Output the (X, Y) coordinate of the center of the cell containing the given text.  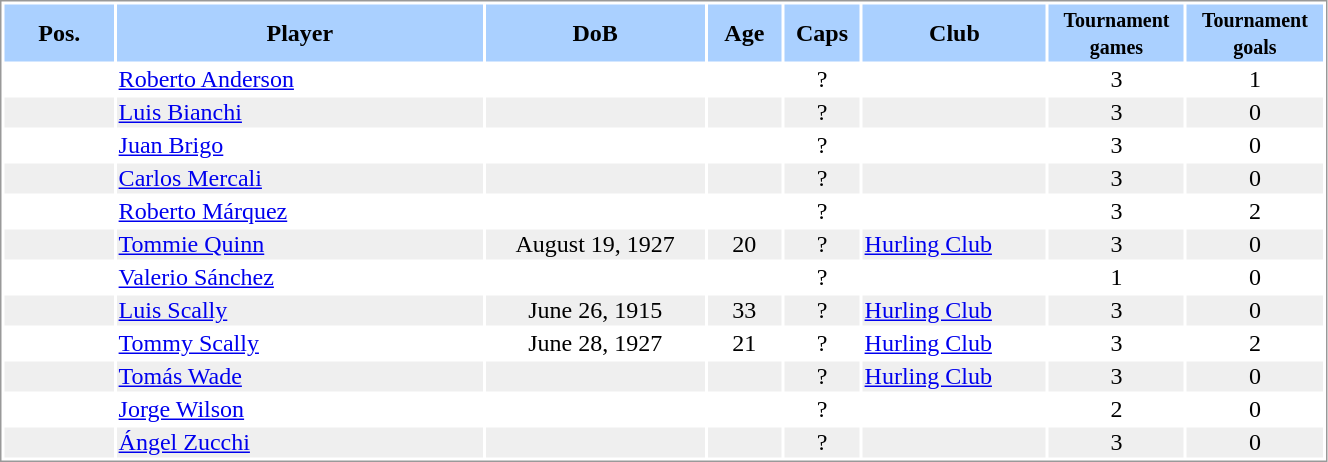
Club (954, 32)
Juan Brigo (300, 145)
June 26, 1915 (596, 311)
Ángel Zucchi (300, 443)
Caps (822, 32)
August 19, 1927 (596, 245)
Tomás Wade (300, 377)
Roberto Anderson (300, 79)
Luis Bianchi (300, 113)
Valerio Sánchez (300, 277)
33 (744, 311)
Tommy Scally (300, 343)
Luis Scally (300, 311)
20 (744, 245)
Roberto Márquez (300, 211)
Player (300, 32)
Tournamentgames (1116, 32)
Jorge Wilson (300, 409)
Tournamentgoals (1255, 32)
Carlos Mercali (300, 179)
Age (744, 32)
21 (744, 343)
June 28, 1927 (596, 343)
DoB (596, 32)
Pos. (59, 32)
Tommie Quinn (300, 245)
